Determine the [X, Y] coordinate at the center of the cell enclosing the given text.  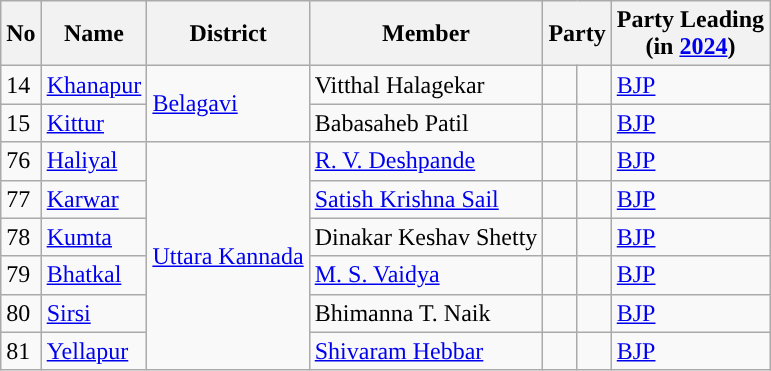
Party [577, 34]
80 [21, 313]
Satish Krishna Sail [426, 199]
Haliyal [94, 161]
District [228, 34]
Dinakar Keshav Shetty [426, 237]
Belagavi [228, 104]
Sirsi [94, 313]
Kumta [94, 237]
M. S. Vaidya [426, 275]
81 [21, 351]
Party Leading(in 2024) [690, 34]
79 [21, 275]
Shivaram Hebbar [426, 351]
Uttara Kannada [228, 256]
Yellapur [94, 351]
Name [94, 34]
Kittur [94, 123]
Bhatkal [94, 275]
76 [21, 161]
77 [21, 199]
Member [426, 34]
Babasaheb Patil [426, 123]
R. V. Deshpande [426, 161]
Bhimanna T. Naik [426, 313]
Vitthal Halagekar [426, 85]
Karwar [94, 199]
14 [21, 85]
No [21, 34]
78 [21, 237]
15 [21, 123]
Khanapur [94, 85]
